Pinpoint the cell where the given text exists, returning its [x, y] midpoint coordinate. 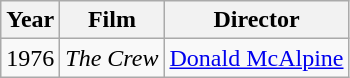
Year [30, 20]
Director [256, 20]
Donald McAlpine [256, 58]
The Crew [112, 58]
1976 [30, 58]
Film [112, 20]
